Determine the (X, Y) coordinate at the center of the cell enclosing the given text.  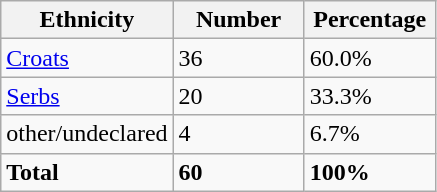
other/undeclared (87, 134)
Number (238, 20)
36 (238, 58)
Serbs (87, 96)
60.0% (370, 58)
33.3% (370, 96)
4 (238, 134)
Ethnicity (87, 20)
Percentage (370, 20)
6.7% (370, 134)
60 (238, 172)
Croats (87, 58)
Total (87, 172)
20 (238, 96)
100% (370, 172)
